Output the (X, Y) coordinate of the center of the cell containing the given text.  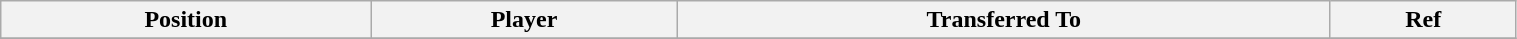
Player (524, 20)
Transferred To (1004, 20)
Position (186, 20)
Ref (1423, 20)
